Determine the [X, Y] coordinate at the center of the cell enclosing the given text.  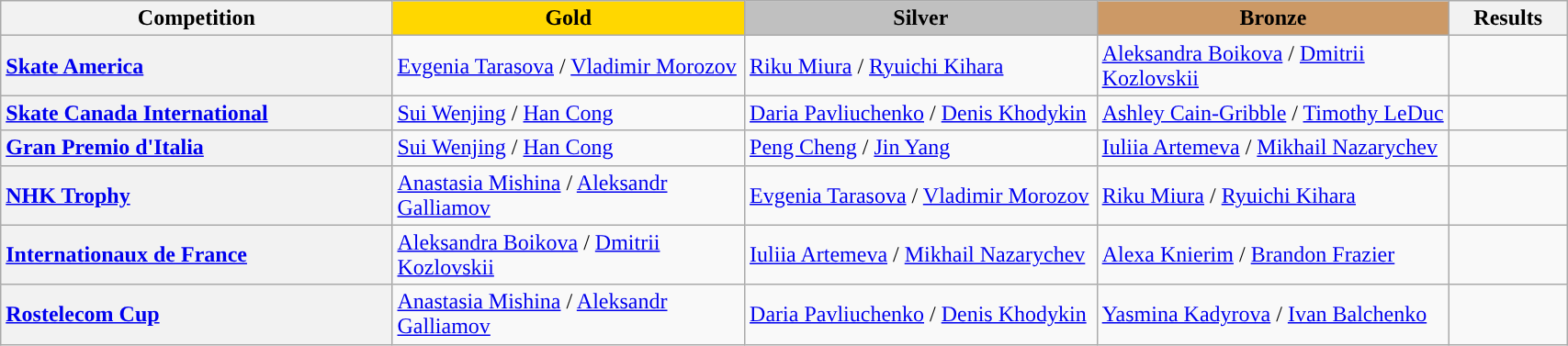
Competition [197, 18]
Results [1508, 18]
Silver [921, 18]
Bronze [1273, 18]
Skate America [197, 66]
Yasmina Kadyrova / Ivan Balchenko [1273, 314]
Skate Canada International [197, 113]
Ashley Cain-Gribble / Timothy LeDuc [1273, 113]
Gran Premio d'Italia [197, 148]
Alexa Knierim / Brandon Frazier [1273, 255]
Peng Cheng / Jin Yang [921, 148]
NHK Trophy [197, 195]
Internationaux de France [197, 255]
Gold [569, 18]
Rostelecom Cup [197, 314]
